Provide the [X, Y] coordinate of the cell's center where the given text is located.  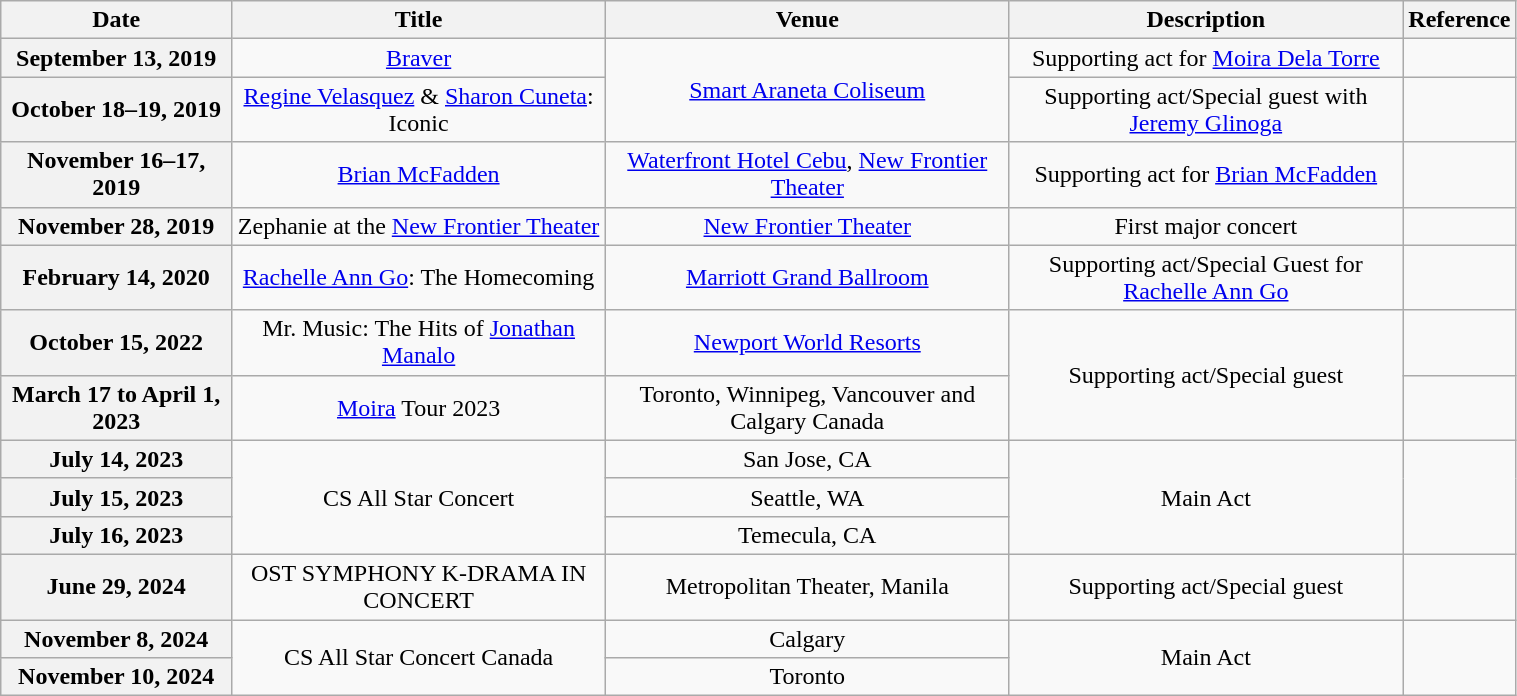
Supporting act for Moira Dela Torre [1206, 58]
July 14, 2023 [116, 459]
November 8, 2024 [116, 639]
June 29, 2024 [116, 586]
Moira Tour 2023 [419, 408]
July 16, 2023 [116, 535]
Waterfront Hotel Cebu, New Frontier Theater [808, 174]
February 14, 2020 [116, 278]
Supporting act/Special Guest for Rachelle Ann Go [1206, 278]
Supporting act for Brian McFadden [1206, 174]
Description [1206, 20]
Seattle, WA [808, 497]
Temecula, CA [808, 535]
Zephanie at the New Frontier Theater [419, 226]
San Jose, CA [808, 459]
July 15, 2023 [116, 497]
CS All Star Concert [419, 497]
Supporting act/Special guest with Jeremy Glinoga [1206, 110]
Venue [808, 20]
Rachelle Ann Go: The Homecoming [419, 278]
First major concert [1206, 226]
March 17 to April 1, 2023 [116, 408]
October 18–19, 2019 [116, 110]
November 28, 2019 [116, 226]
CS All Star Concert Canada [419, 658]
Reference [1460, 20]
Title [419, 20]
Brian McFadden [419, 174]
Marriott Grand Ballroom [808, 278]
Toronto, Winnipeg, Vancouver and Calgary Canada [808, 408]
September 13, 2019 [116, 58]
Braver [419, 58]
Date [116, 20]
November 16–17, 2019 [116, 174]
October 15, 2022 [116, 342]
Mr. Music: The Hits of Jonathan Manalo [419, 342]
Calgary [808, 639]
Regine Velasquez & Sharon Cuneta: Iconic [419, 110]
Metropolitan Theater, Manila [808, 586]
Smart Araneta Coliseum [808, 90]
November 10, 2024 [116, 677]
Toronto [808, 677]
New Frontier Theater [808, 226]
OST SYMPHONY K-DRAMA IN CONCERT [419, 586]
Newport World Resorts [808, 342]
